Identify which cell holds the provided text, then report its [x, y] central coordinate. 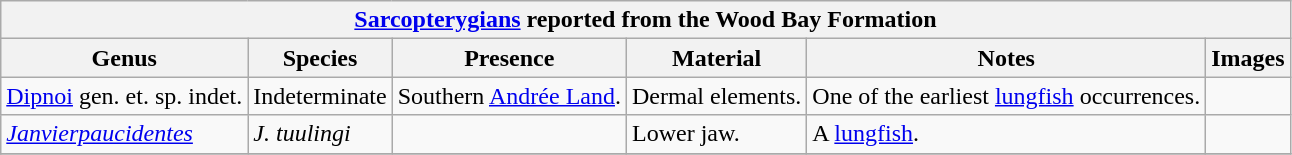
Species [320, 58]
A lungfish. [1006, 134]
Indeterminate [320, 96]
Dipnoi gen. et. sp. indet. [124, 96]
Dermal elements. [716, 96]
Janvierpaucidentes [124, 134]
Sarcopterygians reported from the Wood Bay Formation [646, 20]
J. tuulingi [320, 134]
Material [716, 58]
Presence [509, 58]
Genus [124, 58]
Southern Andrée Land. [509, 96]
One of the earliest lungfish occurrences. [1006, 96]
Lower jaw. [716, 134]
Notes [1006, 58]
Images [1248, 58]
